Pinpoint the cell where the given text exists, returning its (X, Y) midpoint coordinate. 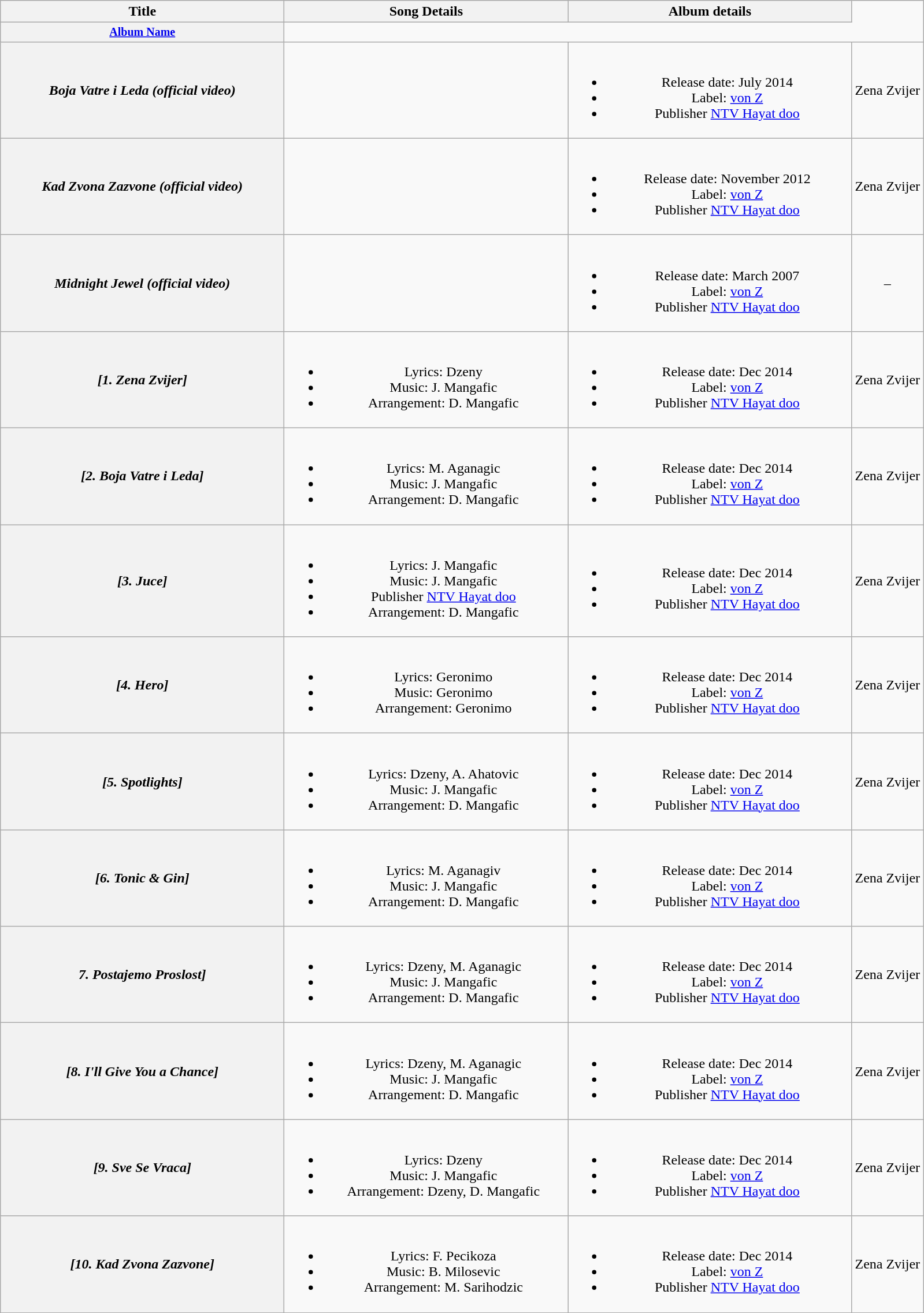
Lyrics: GeronimoMusic: GeronimoArrangement: Geronimo (426, 685)
[1. Zena Zvijer] (142, 379)
Release date: July 2014Label: von ZPublisher NTV Hayat doo (710, 90)
Title (142, 12)
[9. Sve Se Vraca] (142, 1167)
Midnight Jewel (official video) (142, 283)
Lyrics: DzenyMusic: J. MangaficArrangement: D. Mangafic (426, 379)
Release date: November 2012Label: von ZPublisher NTV Hayat doo (710, 186)
7. Postajemo Proslost] (142, 974)
[2. Boja Vatre i Leda] (142, 476)
Lyrics: M. AganagivMusic: J. MangaficArrangement: D. Mangafic (426, 878)
[10. Kad Zvona Zazvone] (142, 1264)
Boja Vatre i Leda (official video) (142, 90)
[6. Tonic & Gin] (142, 878)
Album details (710, 12)
[8. I'll Give You a Chance] (142, 1071)
Song Details (426, 12)
Kad Zvona Zazvone (official video) (142, 186)
[3. Juce] (142, 581)
Album Name (142, 32)
Lyrics: Dzeny, A. AhatovicMusic: J. MangaficArrangement: D. Mangafic (426, 781)
– (888, 283)
[4. Hero] (142, 685)
Lyrics: DzenyMusic: J. MangaficArrangement: Dzeny, D. Mangafic (426, 1167)
Lyrics: M. AganagicMusic: J. MangaficArrangement: D. Mangafic (426, 476)
Lyrics: F. PecikozaMusic: B. MilosevicArrangement: M. Sarihodzic (426, 1264)
Lyrics: J. MangaficMusic: J. MangaficPublisher NTV Hayat dooArrangement: D. Mangafic (426, 581)
Release date: March 2007Label: von ZPublisher NTV Hayat doo (710, 283)
[5. Spotlights] (142, 781)
